Search for the cell housing the specified text and yield its (x, y) center coordinate. 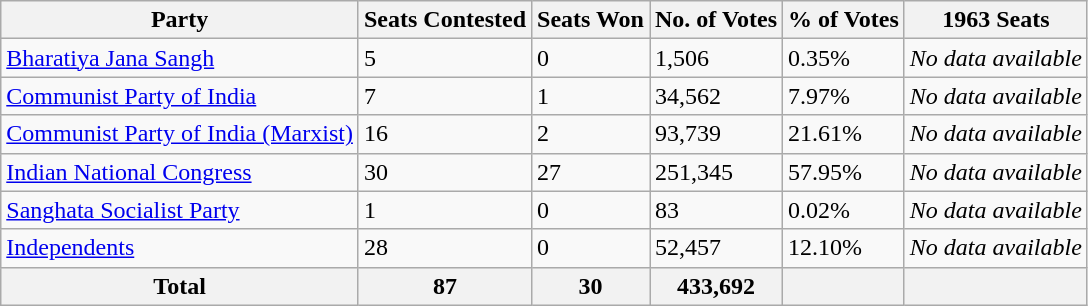
Communist Party of India (Marxist) (180, 134)
1,506 (716, 58)
Seats Won (591, 20)
7.97% (844, 96)
1963 Seats (996, 20)
16 (444, 134)
Party (180, 20)
Total (180, 286)
433,692 (716, 286)
28 (444, 248)
No. of Votes (716, 20)
34,562 (716, 96)
Independents (180, 248)
Sanghata Socialist Party (180, 210)
93,739 (716, 134)
27 (591, 172)
0.02% (844, 210)
87 (444, 286)
% of Votes (844, 20)
Indian National Congress (180, 172)
21.61% (844, 134)
Bharatiya Jana Sangh (180, 58)
12.10% (844, 248)
83 (716, 210)
Communist Party of India (180, 96)
52,457 (716, 248)
2 (591, 134)
0.35% (844, 58)
5 (444, 58)
7 (444, 96)
57.95% (844, 172)
251,345 (716, 172)
Seats Contested (444, 20)
